Extract the (x, y) coordinate from the center of the cell holding the provided text.  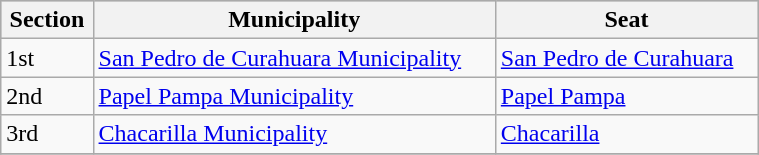
Section (47, 20)
Chacarilla (626, 134)
Seat (626, 20)
Chacarilla Municipality (294, 134)
3rd (47, 134)
San Pedro de Curahuara Municipality (294, 58)
San Pedro de Curahuara (626, 58)
1st (47, 58)
Papel Pampa Municipality (294, 96)
Municipality (294, 20)
2nd (47, 96)
Papel Pampa (626, 96)
